Capture the cell that displays the provided text and extract its (X, Y) central coordinate. 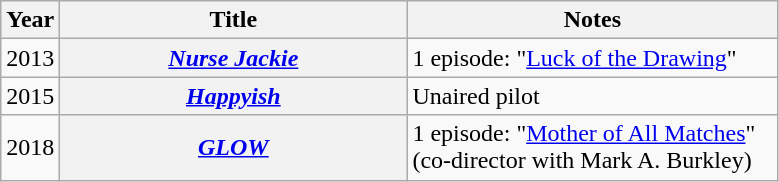
Notes (592, 20)
2015 (30, 96)
Year (30, 20)
Title (234, 20)
Happyish (234, 96)
2013 (30, 58)
2018 (30, 148)
1 episode: "Luck of the Drawing" (592, 58)
GLOW (234, 148)
1 episode: "Mother of All Matches"(co-director with Mark A. Burkley) (592, 148)
Unaired pilot (592, 96)
Nurse Jackie (234, 58)
